Find where the given text appears and provide that cell's center as [x, y] coordinate. 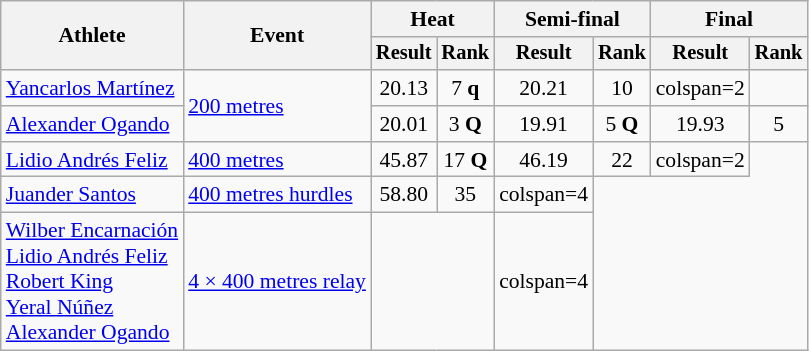
Semi-final [572, 19]
400 metres hurdles [277, 195]
22 [622, 160]
20.13 [404, 88]
Event [277, 36]
10 [622, 88]
3 Q [465, 124]
45.87 [404, 160]
Heat [432, 19]
7 q [465, 88]
4 × 400 metres relay [277, 282]
17 Q [465, 160]
Juander Santos [92, 195]
Yancarlos Martínez [92, 88]
46.19 [544, 160]
Final [730, 19]
Lidio Andrés Feliz [92, 160]
35 [465, 195]
19.91 [544, 124]
5 Q [622, 124]
Athlete [92, 36]
5 [779, 124]
19.93 [700, 124]
400 metres [277, 160]
58.80 [404, 195]
200 metres [277, 106]
Alexander Ogando [92, 124]
20.21 [544, 88]
20.01 [404, 124]
Wilber EncarnaciónLidio Andrés FelizRobert KingYeral NúñezAlexander Ogando [92, 282]
